For the text-containing cell, return its midpoint in [X, Y] coordinate format. 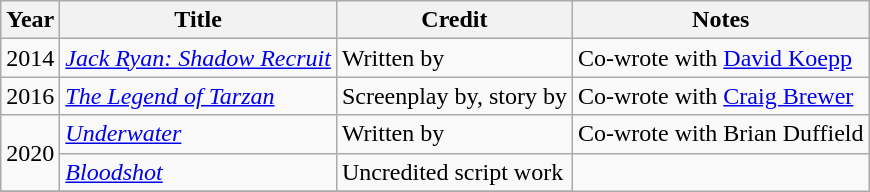
Underwater [198, 134]
Uncredited script work [454, 172]
Title [198, 20]
Co-wrote with David Koepp [720, 58]
2014 [30, 58]
Credit [454, 20]
Year [30, 20]
Co-wrote with Craig Brewer [720, 96]
2020 [30, 153]
2016 [30, 96]
Screenplay by, story by [454, 96]
Co-wrote with Brian Duffield [720, 134]
Jack Ryan: Shadow Recruit [198, 58]
The Legend of Tarzan [198, 96]
Bloodshot [198, 172]
Notes [720, 20]
